For the text-containing cell, return its midpoint in (x, y) coordinate format. 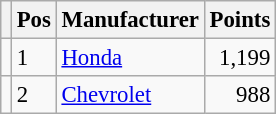
1 (34, 58)
Points (240, 20)
1,199 (240, 58)
988 (240, 95)
Pos (34, 20)
Chevrolet (130, 95)
Manufacturer (130, 20)
2 (34, 95)
Honda (130, 58)
